Identify which cell holds the provided text, then report its (x, y) central coordinate. 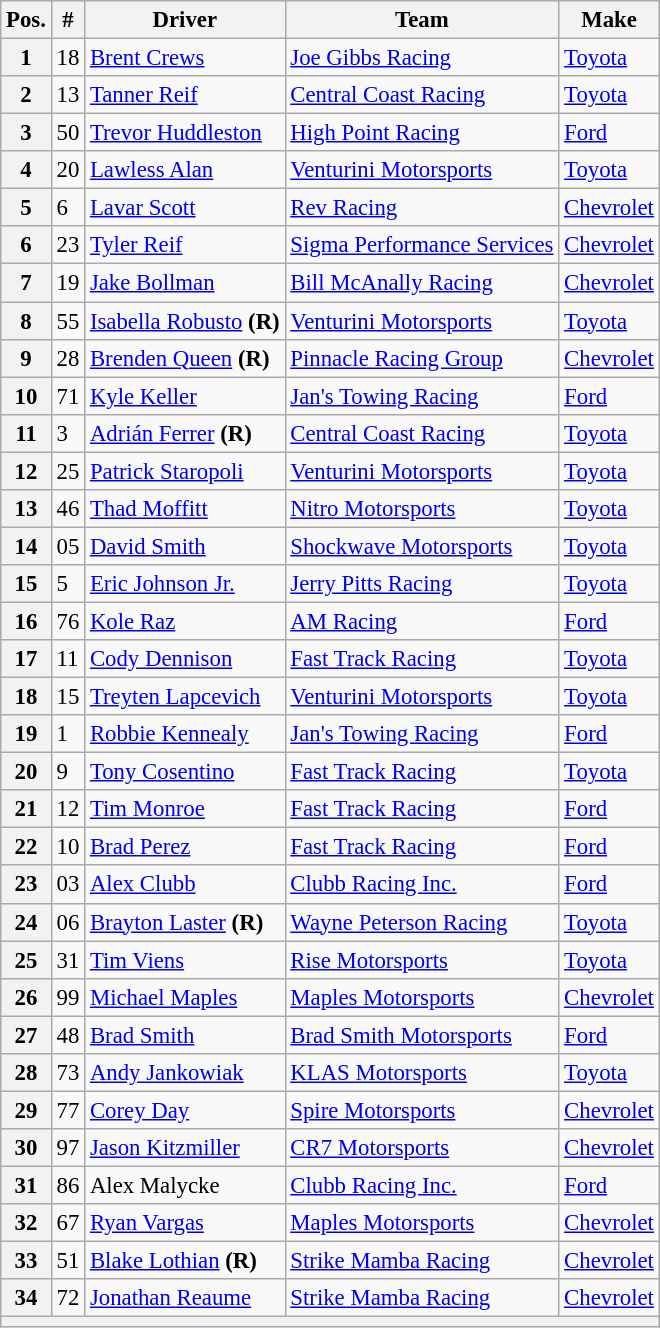
27 (26, 1035)
David Smith (185, 546)
Blake Lothian (R) (185, 1261)
51 (68, 1261)
Wayne Peterson Racing (422, 922)
22 (26, 847)
86 (68, 1185)
Brad Smith (185, 1035)
Brad Smith Motorsports (422, 1035)
Brenden Queen (R) (185, 358)
Sigma Performance Services (422, 245)
Rev Racing (422, 208)
Jake Bollman (185, 283)
29 (26, 1110)
High Point Racing (422, 133)
8 (26, 321)
32 (26, 1223)
Corey Day (185, 1110)
Jason Kitzmiller (185, 1148)
14 (26, 546)
Brent Crews (185, 58)
Alex Malycke (185, 1185)
Lawless Alan (185, 170)
Lavar Scott (185, 208)
Cody Dennison (185, 659)
55 (68, 321)
Tony Cosentino (185, 772)
Tyler Reif (185, 245)
CR7 Motorsports (422, 1148)
48 (68, 1035)
Kyle Keller (185, 396)
17 (26, 659)
Treyten Lapcevich (185, 697)
06 (68, 922)
71 (68, 396)
Bill McAnally Racing (422, 283)
7 (26, 283)
Patrick Staropoli (185, 471)
Tanner Reif (185, 95)
Kole Raz (185, 621)
2 (26, 95)
30 (26, 1148)
Isabella Robusto (R) (185, 321)
Make (609, 20)
03 (68, 885)
Robbie Kennealy (185, 734)
Joe Gibbs Racing (422, 58)
Ryan Vargas (185, 1223)
Jerry Pitts Racing (422, 584)
67 (68, 1223)
4 (26, 170)
16 (26, 621)
Trevor Huddleston (185, 133)
Pinnacle Racing Group (422, 358)
Michael Maples (185, 997)
21 (26, 809)
KLAS Motorsports (422, 1073)
Eric Johnson Jr. (185, 584)
97 (68, 1148)
Alex Clubb (185, 885)
# (68, 20)
73 (68, 1073)
Andy Jankowiak (185, 1073)
72 (68, 1298)
Nitro Motorsports (422, 509)
76 (68, 621)
Driver (185, 20)
Tim Viens (185, 960)
50 (68, 133)
24 (26, 922)
99 (68, 997)
Brayton Laster (R) (185, 922)
46 (68, 509)
AM Racing (422, 621)
05 (68, 546)
33 (26, 1261)
77 (68, 1110)
Tim Monroe (185, 809)
Spire Motorsports (422, 1110)
34 (26, 1298)
26 (26, 997)
Brad Perez (185, 847)
Pos. (26, 20)
Jonathan Reaume (185, 1298)
Shockwave Motorsports (422, 546)
Thad Moffitt (185, 509)
Rise Motorsports (422, 960)
Team (422, 20)
Adrián Ferrer (R) (185, 433)
